From the cell containing the given text, extract its center point as (X, Y) coordinate. 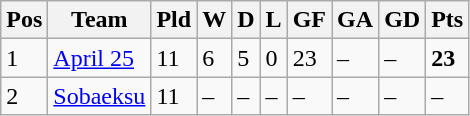
April 25 (100, 58)
GD (402, 20)
D (246, 20)
0 (274, 58)
GF (309, 20)
2 (24, 96)
6 (214, 58)
1 (24, 58)
Pld (174, 20)
GA (356, 20)
5 (246, 58)
Pts (448, 20)
Team (100, 20)
L (274, 20)
W (214, 20)
Sobaeksu (100, 96)
Pos (24, 20)
